Provide the (X, Y) coordinate of the cell's center where the given text is located.  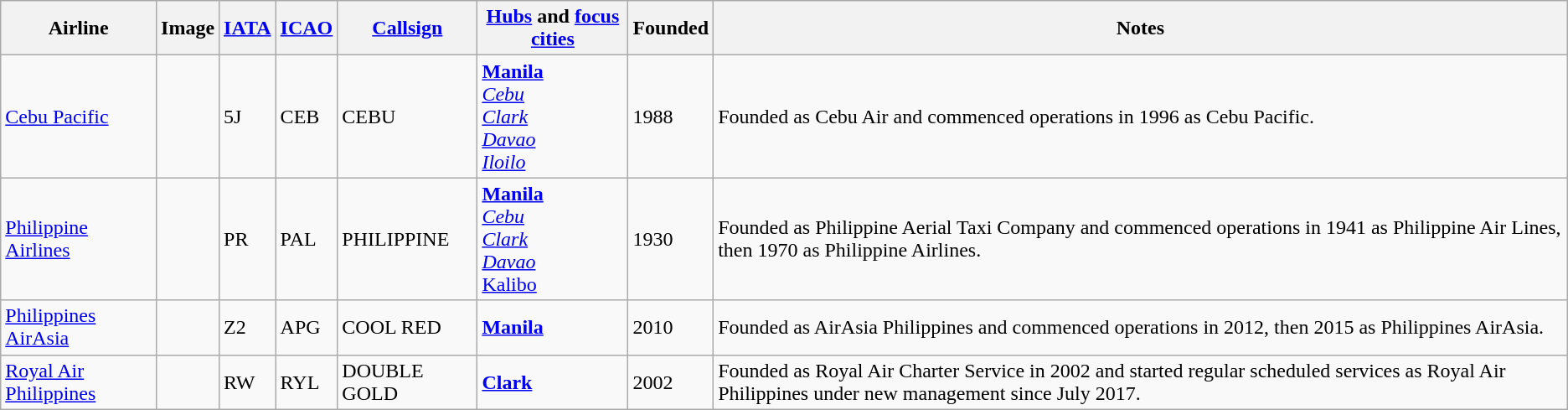
Founded as AirAsia Philippines and commenced operations in 2012, then 2015 as Philippines AirAsia. (1141, 327)
Royal Air Philippines (79, 382)
Cebu Pacific (79, 117)
1930 (671, 239)
ICAO (307, 29)
5J (248, 117)
1988 (671, 117)
IATA (248, 29)
2010 (671, 327)
Hubs and focus cities (553, 29)
Founded as Royal Air Charter Service in 2002 and started regular scheduled services as Royal Air Philippines under new management since July 2017. (1141, 382)
APG (307, 327)
Philippines AirAsia (79, 327)
PHILIPPINE (407, 239)
PR (248, 239)
Z2 (248, 327)
CEB (307, 117)
Airline (79, 29)
Founded as Philippine Aerial Taxi Company and commenced operations in 1941 as Philippine Air Lines, then 1970 as Philippine Airlines. (1141, 239)
Founded (671, 29)
PAL (307, 239)
Image (188, 29)
Notes (1141, 29)
ManilaCebuClarkDavaoKalibo (553, 239)
Clark (553, 382)
CEBU (407, 117)
Philippine Airlines (79, 239)
Manila (553, 327)
RW (248, 382)
RYL (307, 382)
2002 (671, 382)
COOL RED (407, 327)
DOUBLE GOLD (407, 382)
ManilaCebuClarkDavaoIloilo (553, 117)
Founded as Cebu Air and commenced operations in 1996 as Cebu Pacific. (1141, 117)
Callsign (407, 29)
